Detect which cell encompasses the target text, then output its [X, Y] center coordinate. 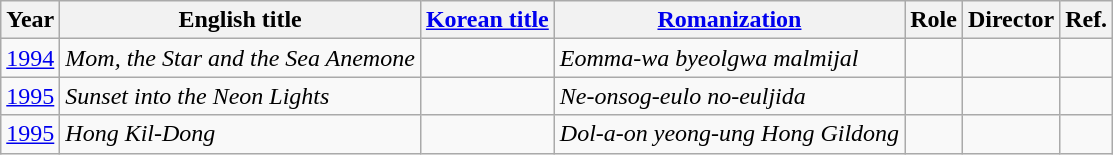
Ne-onsog-eulo no-euljida [729, 96]
Romanization [729, 20]
Director [1010, 20]
Mom, the Star and the Sea Anemone [240, 58]
Eomma-wa byeolgwa malmijal [729, 58]
Korean title [487, 20]
Dol-a-on yeong-ung Hong Gildong [729, 134]
Role [934, 20]
1994 [30, 58]
Ref. [1086, 20]
English title [240, 20]
Year [30, 20]
Hong Kil-Dong [240, 134]
Sunset into the Neon Lights [240, 96]
